Extract the [x, y] coordinate from the center of the cell holding the provided text.  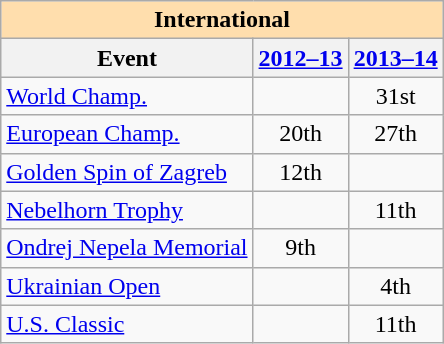
31st [396, 96]
Ondrej Nepela Memorial [127, 248]
European Champ. [127, 134]
12th [300, 172]
2013–14 [396, 58]
World Champ. [127, 96]
Nebelhorn Trophy [127, 210]
Ukrainian Open [127, 286]
27th [396, 134]
Golden Spin of Zagreb [127, 172]
20th [300, 134]
Event [127, 58]
4th [396, 286]
2012–13 [300, 58]
U.S. Classic [127, 324]
International [222, 20]
9th [300, 248]
